Output the (X, Y) coordinate of the center of the cell containing the given text.  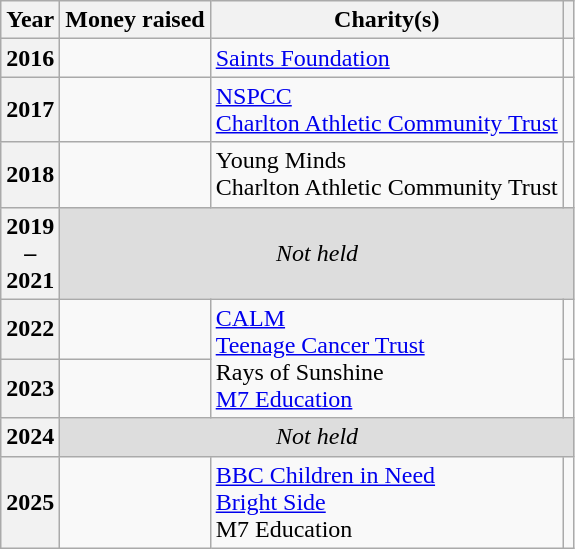
2022 (30, 329)
NSPCCCharlton Athletic Community Trust (386, 110)
2019–2021 (30, 253)
2017 (30, 110)
Year (30, 20)
2018 (30, 174)
Charity(s) (386, 20)
Saints Foundation (386, 58)
CALMTeenage Cancer TrustRays of SunshineM7 Education (386, 358)
BBC Children in NeedBright SideM7 Education (386, 502)
Young MindsCharlton Athletic Community Trust (386, 174)
Money raised (135, 20)
2023 (30, 389)
2016 (30, 58)
2025 (30, 502)
2024 (30, 437)
